Output the [X, Y] coordinate of the center of the cell containing the given text.  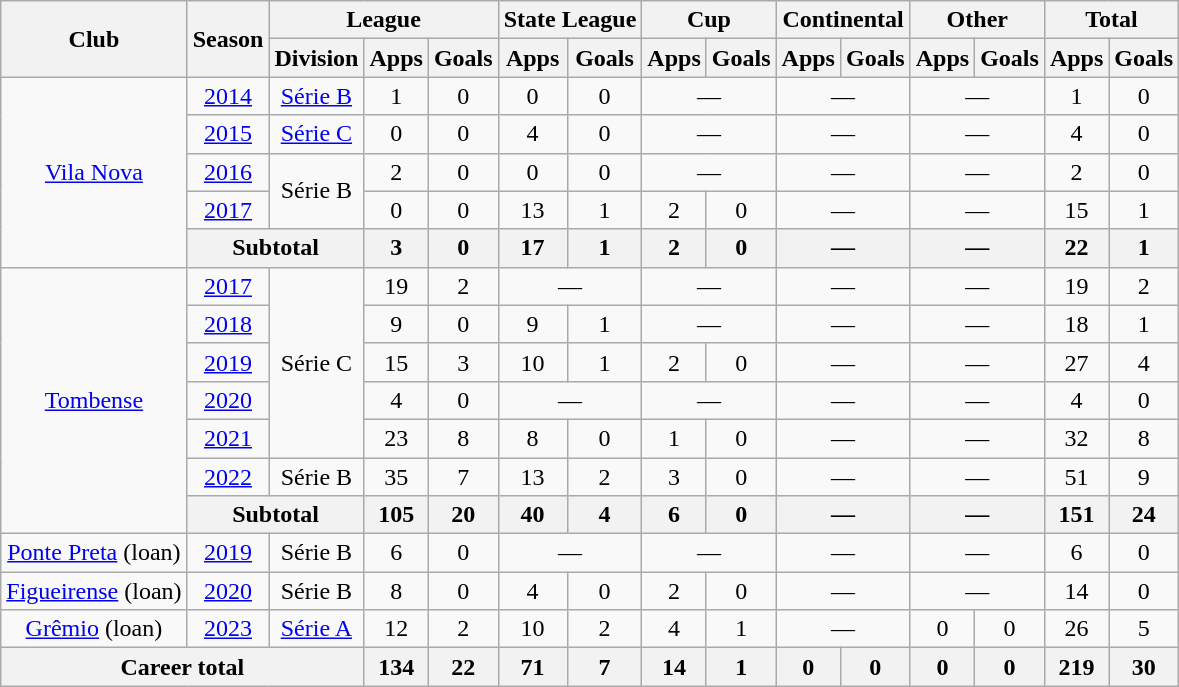
2023 [228, 629]
2022 [228, 477]
30 [1144, 667]
Cup [709, 20]
Club [94, 39]
2015 [228, 134]
105 [396, 515]
Figueirense (loan) [94, 591]
Vila Nova [94, 172]
2018 [228, 324]
League [384, 20]
Continental [843, 20]
27 [1076, 362]
2014 [228, 96]
Season [228, 39]
23 [396, 438]
Grêmio (loan) [94, 629]
35 [396, 477]
26 [1076, 629]
40 [532, 515]
134 [396, 667]
18 [1076, 324]
Other [977, 20]
Série A [316, 629]
20 [463, 515]
12 [396, 629]
State League [570, 20]
Career total [182, 667]
32 [1076, 438]
71 [532, 667]
Division [316, 58]
151 [1076, 515]
51 [1076, 477]
Ponte Preta (loan) [94, 553]
Tombense [94, 400]
17 [532, 248]
24 [1144, 515]
2016 [228, 172]
2021 [228, 438]
219 [1076, 667]
5 [1144, 629]
Total [1111, 20]
